Scan for the cell matching the given text and deliver its (X, Y) coordinate at center. 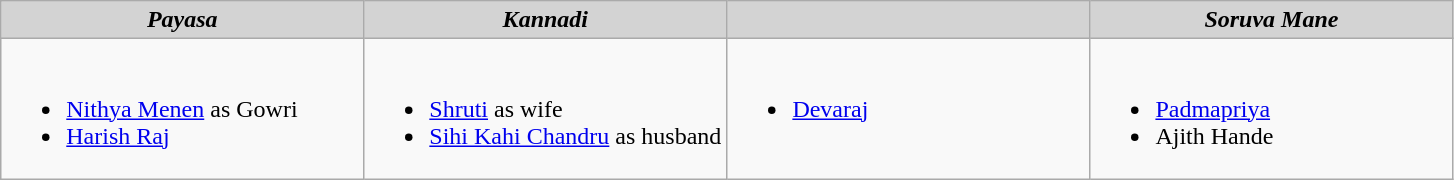
Payasa (182, 20)
Soruva Mane (1272, 20)
Shruti as wifeSihi Kahi Chandru as husband (546, 109)
Nithya Menen as GowriHarish Raj (182, 109)
PadmapriyaAjith Hande (1272, 109)
Devaraj (908, 109)
Kannadi (546, 20)
